Return (X, Y) of the center of cell containing provided text 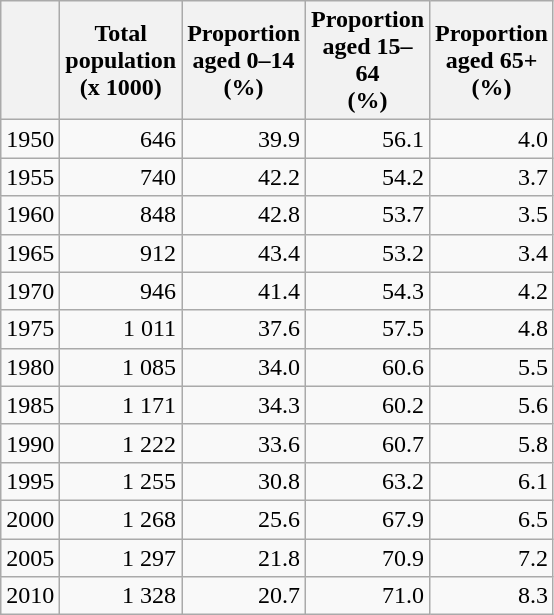
1 268 (121, 519)
71.0 (368, 596)
1 255 (121, 481)
Proportionaged 15–64(%) (368, 60)
42.8 (244, 215)
1970 (30, 291)
1990 (30, 443)
4.8 (492, 329)
57.5 (368, 329)
1 222 (121, 443)
54.3 (368, 291)
37.6 (244, 329)
60.6 (368, 367)
1995 (30, 481)
1 011 (121, 329)
21.8 (244, 557)
3.5 (492, 215)
33.6 (244, 443)
53.2 (368, 253)
1 297 (121, 557)
30.8 (244, 481)
1955 (30, 177)
1 085 (121, 367)
67.9 (368, 519)
43.4 (244, 253)
63.2 (368, 481)
54.2 (368, 177)
2005 (30, 557)
41.4 (244, 291)
740 (121, 177)
42.2 (244, 177)
20.7 (244, 596)
4.2 (492, 291)
39.9 (244, 139)
8.3 (492, 596)
1 328 (121, 596)
1 171 (121, 405)
Total population (x 1000) (121, 60)
53.7 (368, 215)
60.7 (368, 443)
5.8 (492, 443)
5.5 (492, 367)
946 (121, 291)
7.2 (492, 557)
Proportionaged 65+(%) (492, 60)
1965 (30, 253)
1975 (30, 329)
5.6 (492, 405)
2010 (30, 596)
912 (121, 253)
25.6 (244, 519)
1960 (30, 215)
Proportionaged 0–14(%) (244, 60)
34.0 (244, 367)
1985 (30, 405)
646 (121, 139)
34.3 (244, 405)
6.5 (492, 519)
56.1 (368, 139)
6.1 (492, 481)
3.7 (492, 177)
60.2 (368, 405)
2000 (30, 519)
1980 (30, 367)
3.4 (492, 253)
848 (121, 215)
4.0 (492, 139)
70.9 (368, 557)
1950 (30, 139)
